Find where the given text appears and provide that cell's center as [X, Y] coordinate. 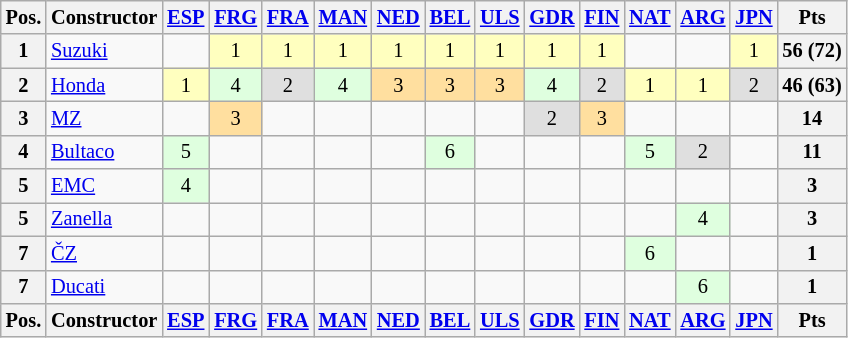
46 (63) [812, 85]
EMC [104, 186]
Bultaco [104, 152]
Ducati [104, 287]
Suzuki [104, 51]
ČZ [104, 253]
56 (72) [812, 51]
14 [812, 118]
MZ [104, 118]
Zanella [104, 219]
Honda [104, 85]
11 [812, 152]
